Detect which cell encompasses the target text, then output its [X, Y] center coordinate. 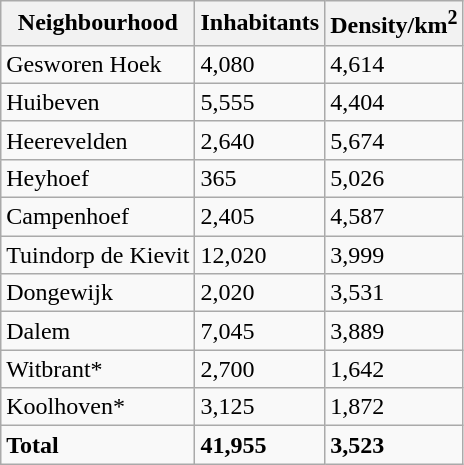
12,020 [260, 255]
Dalem [98, 331]
7,045 [260, 331]
365 [260, 178]
2,020 [260, 293]
2,700 [260, 369]
41,955 [260, 445]
Huibeven [98, 102]
1,872 [394, 407]
Koolhoven* [98, 407]
4,587 [394, 217]
4,614 [394, 64]
3,125 [260, 407]
Witbrant* [98, 369]
5,674 [394, 140]
3,531 [394, 293]
4,404 [394, 102]
Gesworen Hoek [98, 64]
Density/km2 [394, 24]
2,405 [260, 217]
3,999 [394, 255]
4,080 [260, 64]
Tuindorp de Kievit [98, 255]
3,889 [394, 331]
2,640 [260, 140]
Campenhoef [98, 217]
5,555 [260, 102]
Heerevelden [98, 140]
Inhabitants [260, 24]
Total [98, 445]
3,523 [394, 445]
Neighbourhood [98, 24]
1,642 [394, 369]
Heyhoef [98, 178]
Dongewijk [98, 293]
5,026 [394, 178]
